Pinpoint the cell where the given text exists, returning its (x, y) midpoint coordinate. 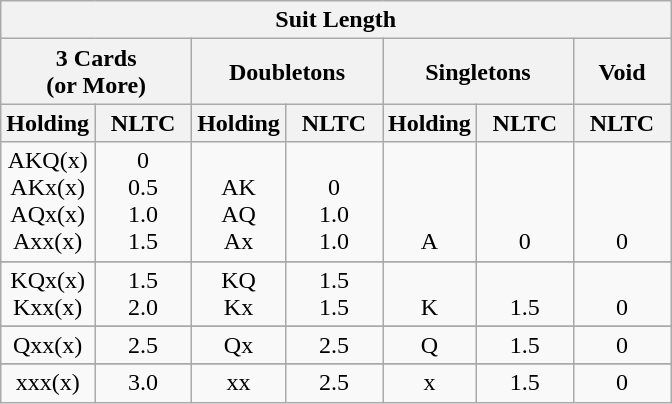
A (429, 202)
AKQ(x)AKx(x)AQx(x) Axx(x) (48, 202)
1.51.5 (334, 294)
00.51.01.5 (144, 202)
01.01.0 (334, 202)
3 Cards(or More) (96, 72)
xxx(x) (48, 383)
Singletons (478, 72)
Doubletons (288, 72)
K (429, 294)
KQx(x)Kxx(x) (48, 294)
AKAQAx (239, 202)
Qx (239, 345)
1.52.0 (144, 294)
Suit Length (336, 20)
Q (429, 345)
KQKx (239, 294)
xx (239, 383)
Void (622, 72)
x (429, 383)
Qxx(x) (48, 345)
3.0 (144, 383)
